Provide the [X, Y] coordinate of the cell's center where the given text is located.  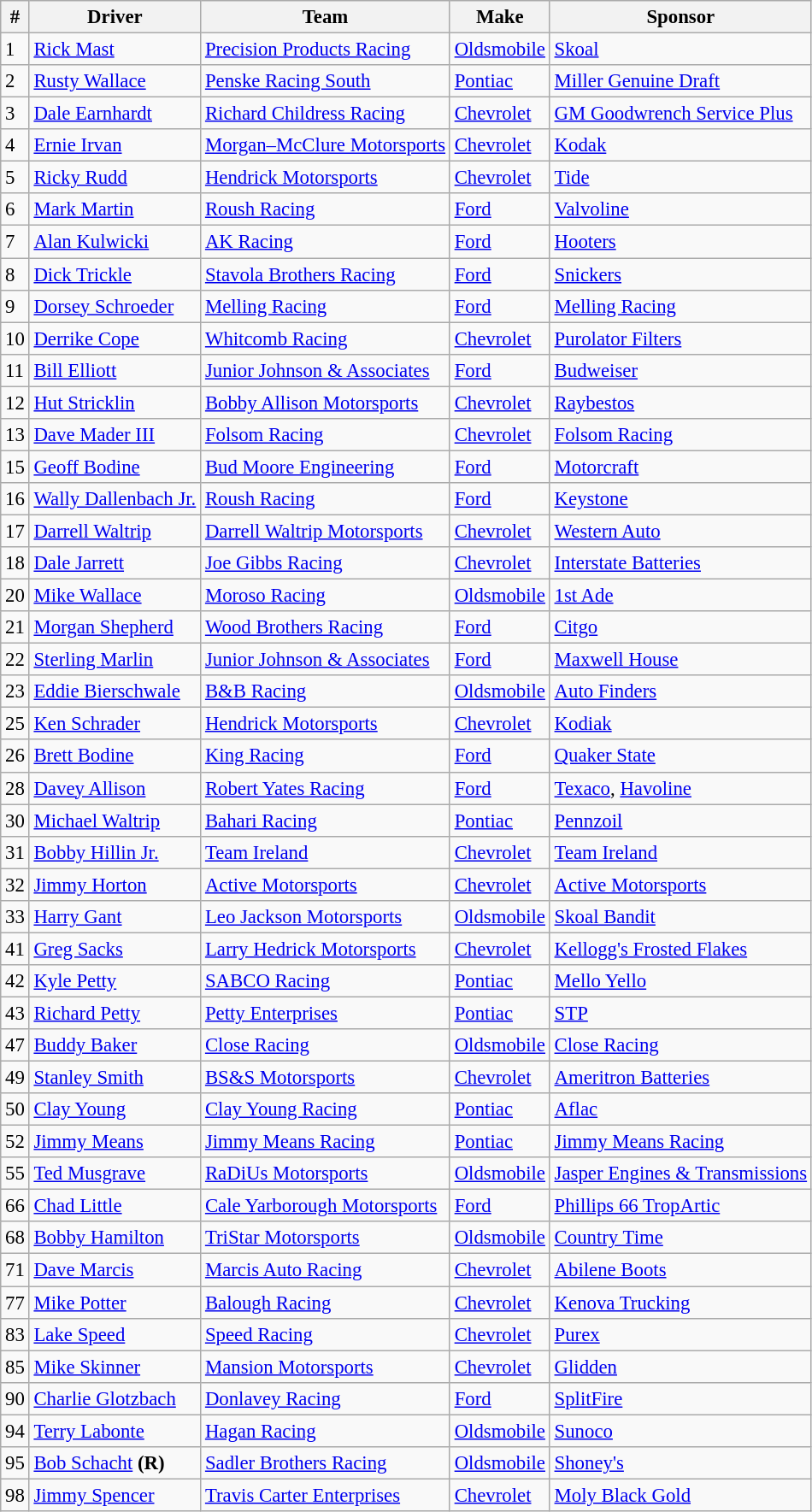
Team [326, 17]
17 [15, 531]
16 [15, 499]
83 [15, 1334]
Kodak [680, 145]
Mike Potter [115, 1303]
95 [15, 1463]
1 [15, 50]
Ernie Irvan [115, 145]
94 [15, 1431]
Rick Mast [115, 50]
Stanley Smith [115, 1078]
Robert Yates Racing [326, 788]
Glidden [680, 1367]
AK Racing [326, 242]
Jimmy Means [115, 1142]
Quaker State [680, 756]
Abilene Boots [680, 1270]
Driver [115, 17]
Speed Racing [326, 1334]
Budweiser [680, 370]
25 [15, 724]
Pennzoil [680, 821]
Hooters [680, 242]
23 [15, 691]
Sadler Brothers Racing [326, 1463]
Dale Earnhardt [115, 114]
Rusty Wallace [115, 81]
Kodiak [680, 724]
Jimmy Horton [115, 885]
21 [15, 627]
Morgan–McClure Motorsports [326, 145]
Skoal [680, 50]
Travis Carter Enterprises [326, 1495]
Skoal Bandit [680, 917]
Chad Little [115, 1206]
Darrell Waltrip Motorsports [326, 531]
Mansion Motorsports [326, 1367]
Whitcomb Racing [326, 338]
47 [15, 1045]
Davey Allison [115, 788]
Phillips 66 TropArtic [680, 1206]
Terry Labonte [115, 1431]
Bob Schacht (R) [115, 1463]
Precision Products Racing [326, 50]
Mike Skinner [115, 1367]
Purex [680, 1334]
Sterling Marlin [115, 660]
50 [15, 1109]
Hut Stricklin [115, 403]
Purolator Filters [680, 338]
Derrike Cope [115, 338]
Mike Wallace [115, 596]
Miller Genuine Draft [680, 81]
Larry Hedrick Motorsports [326, 949]
Wood Brothers Racing [326, 627]
Marcis Auto Racing [326, 1270]
Interstate Batteries [680, 563]
43 [15, 1013]
10 [15, 338]
Bud Moore Engineering [326, 467]
B&B Racing [326, 691]
Jimmy Spencer [115, 1495]
Ameritron Batteries [680, 1078]
STP [680, 1013]
Wally Dallenbach Jr. [115, 499]
Maxwell House [680, 660]
6 [15, 209]
26 [15, 756]
12 [15, 403]
55 [15, 1174]
68 [15, 1238]
Balough Racing [326, 1303]
Dale Jarrett [115, 563]
Tide [680, 178]
42 [15, 981]
2 [15, 81]
Moroso Racing [326, 596]
Bobby Hamilton [115, 1238]
13 [15, 435]
Penske Racing South [326, 81]
18 [15, 563]
Greg Sacks [115, 949]
1st Ade [680, 596]
32 [15, 885]
41 [15, 949]
22 [15, 660]
Make [499, 17]
Texaco, Havoline [680, 788]
Raybestos [680, 403]
SABCO Racing [326, 981]
Bill Elliott [115, 370]
31 [15, 852]
# [15, 17]
28 [15, 788]
Western Auto [680, 531]
Cale Yarborough Motorsports [326, 1206]
Shoney's [680, 1463]
Buddy Baker [115, 1045]
King Racing [326, 756]
Petty Enterprises [326, 1013]
33 [15, 917]
Country Time [680, 1238]
Charlie Glotzbach [115, 1398]
Moly Black Gold [680, 1495]
GM Goodwrench Service Plus [680, 114]
15 [15, 467]
Brett Bodine [115, 756]
Motorcraft [680, 467]
Kenova Trucking [680, 1303]
9 [15, 306]
Harry Gant [115, 917]
Auto Finders [680, 691]
Michael Waltrip [115, 821]
BS&S Motorsports [326, 1078]
Citgo [680, 627]
Sunoco [680, 1431]
52 [15, 1142]
Valvoline [680, 209]
RaDiUs Motorsports [326, 1174]
11 [15, 370]
5 [15, 178]
85 [15, 1367]
Lake Speed [115, 1334]
Eddie Bierschwale [115, 691]
Geoff Bodine [115, 467]
Snickers [680, 274]
Bobby Allison Motorsports [326, 403]
Alan Kulwicki [115, 242]
Darrell Waltrip [115, 531]
Mark Martin [115, 209]
77 [15, 1303]
Dave Marcis [115, 1270]
20 [15, 596]
Joe Gibbs Racing [326, 563]
SplitFire [680, 1398]
Dave Mader III [115, 435]
Sponsor [680, 17]
30 [15, 821]
Hagan Racing [326, 1431]
8 [15, 274]
4 [15, 145]
Bobby Hillin Jr. [115, 852]
Ricky Rudd [115, 178]
66 [15, 1206]
Richard Petty [115, 1013]
98 [15, 1495]
Mello Yello [680, 981]
Richard Childress Racing [326, 114]
Dorsey Schroeder [115, 306]
Leo Jackson Motorsports [326, 917]
Bahari Racing [326, 821]
Clay Young Racing [326, 1109]
Clay Young [115, 1109]
Ted Musgrave [115, 1174]
Morgan Shepherd [115, 627]
Dick Trickle [115, 274]
49 [15, 1078]
Aflac [680, 1109]
Ken Schrader [115, 724]
90 [15, 1398]
TriStar Motorsports [326, 1238]
3 [15, 114]
Stavola Brothers Racing [326, 274]
Kellogg's Frosted Flakes [680, 949]
Donlavey Racing [326, 1398]
71 [15, 1270]
Keystone [680, 499]
Jasper Engines & Transmissions [680, 1174]
Kyle Petty [115, 981]
7 [15, 242]
